Locate the cell with the specified text and output its [X, Y] center coordinate. 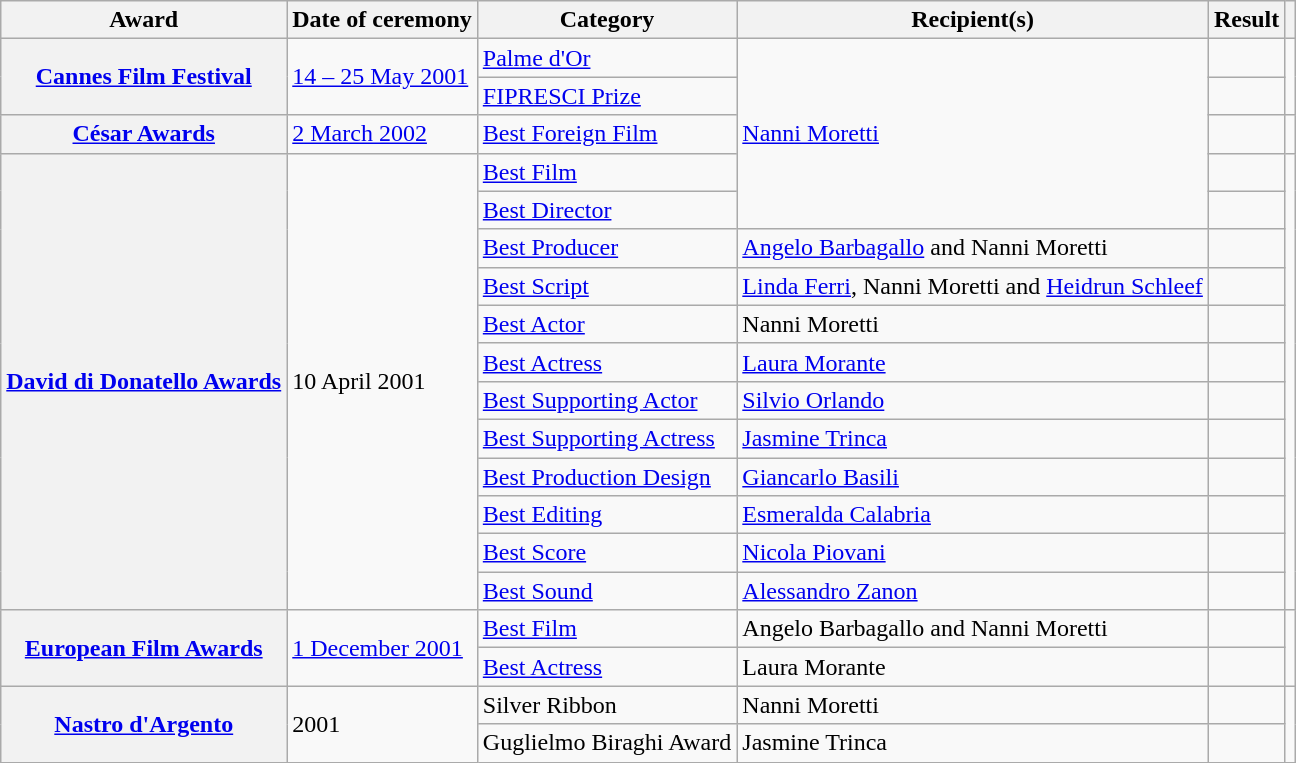
Palme d'Or [607, 58]
Best Director [607, 210]
Alessandro Zanon [973, 591]
Best Actor [607, 324]
Best Editing [607, 515]
Result [1246, 20]
Silver Ribbon [607, 705]
10 April 2001 [382, 382]
Recipient(s) [973, 20]
Silvio Orlando [973, 400]
David di Donatello Awards [144, 382]
Linda Ferri, Nanni Moretti and Heidrun Schleef [973, 286]
Esmeralda Calabria [973, 515]
Best Script [607, 286]
Best Supporting Actor [607, 400]
Category [607, 20]
Award [144, 20]
FIPRESCI Prize [607, 96]
14 – 25 May 2001 [382, 77]
Date of ceremony [382, 20]
Best Foreign Film [607, 134]
Best Producer [607, 248]
2 March 2002 [382, 134]
Best Production Design [607, 477]
Nastro d'Argento [144, 724]
Cannes Film Festival [144, 77]
1 December 2001 [382, 648]
Best Supporting Actress [607, 438]
European Film Awards [144, 648]
2001 [382, 724]
Best Sound [607, 591]
Giancarlo Basili [973, 477]
Best Score [607, 553]
César Awards [144, 134]
Nicola Piovani [973, 553]
Guglielmo Biraghi Award [607, 743]
